For the text-containing cell, return its midpoint in (x, y) coordinate format. 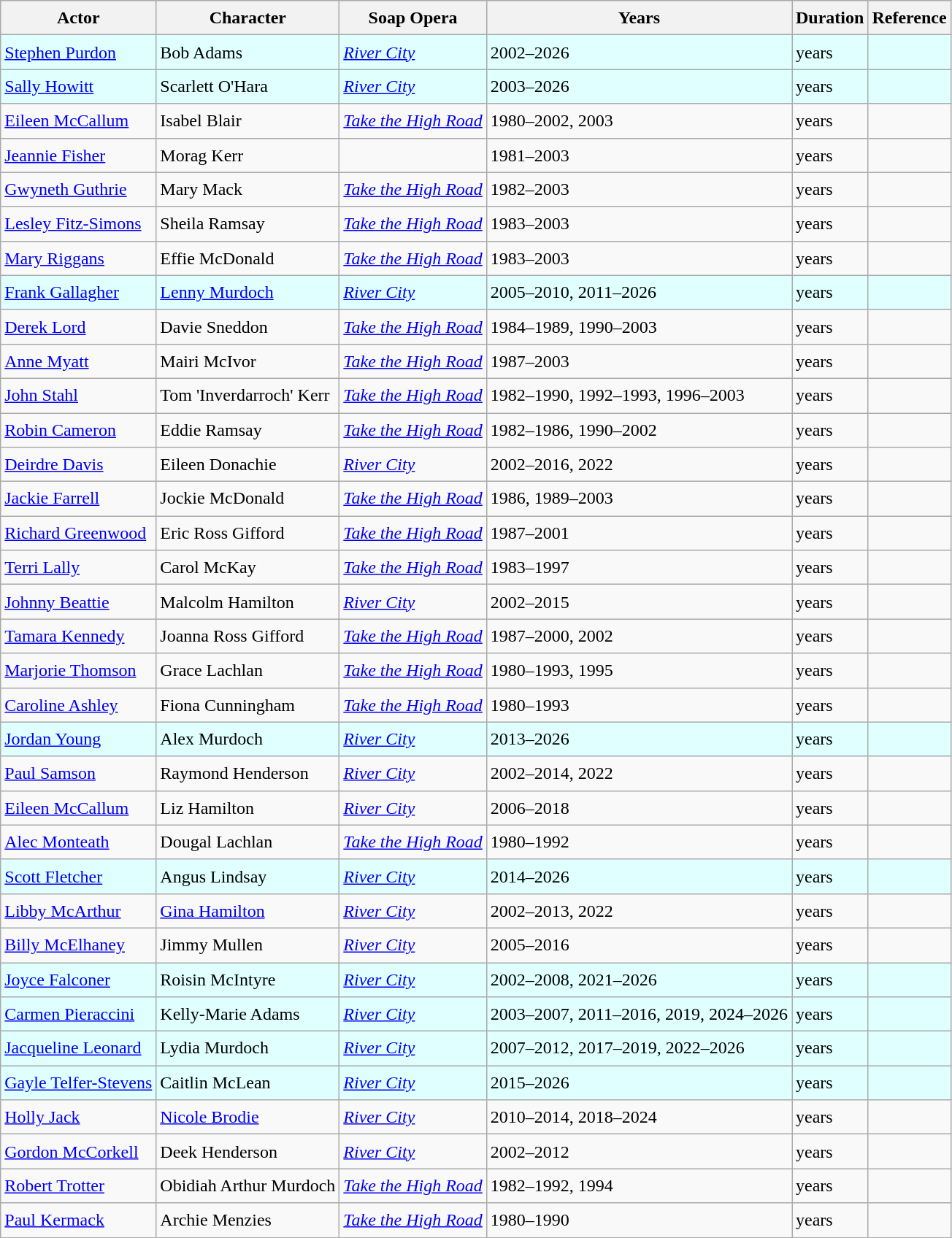
Deirdre Davis (79, 464)
Actor (79, 18)
Obidiah Arthur Murdoch (248, 1185)
Caitlin McLean (248, 1083)
Kelly-Marie Adams (248, 1015)
2002–2012 (639, 1152)
Lesley Fitz-Simons (79, 223)
1987–2001 (639, 533)
Libby McArthur (79, 911)
Robin Cameron (79, 431)
Lenny Murdoch (248, 292)
Gayle Telfer-Stevens (79, 1083)
1983–1997 (639, 568)
1987–2003 (639, 361)
2002–2026 (639, 53)
Duration (829, 18)
Terri Lally (79, 568)
1982–1992, 1994 (639, 1185)
2002–2008, 2021–2026 (639, 980)
2005–2016 (639, 945)
2003–2026 (639, 86)
Eric Ross Gifford (248, 533)
Paul Samson (79, 774)
Sally Howitt (79, 86)
Jordan Young (79, 739)
2002–2016, 2022 (639, 464)
Gwyneth Guthrie (79, 190)
Soap Opera (413, 18)
Carmen Pieraccini (79, 1015)
1986, 1989–2003 (639, 499)
Joyce Falconer (79, 980)
Morag Kerr (248, 155)
Derek Lord (79, 327)
1982–1986, 1990–2002 (639, 431)
2007–2012, 2017–2019, 2022–2026 (639, 1048)
Dougal Lachlan (248, 842)
1987–2000, 2002 (639, 637)
Nicole Brodie (248, 1117)
2014–2026 (639, 876)
Gina Hamilton (248, 911)
Fiona Cunningham (248, 705)
Mairi McIvor (248, 361)
Stephen Purdon (79, 53)
Tom 'Inverdarroch' Kerr (248, 396)
Archie Menzies (248, 1220)
Reference (910, 18)
Roisin McIntyre (248, 980)
Grace Lachlan (248, 670)
1982–2003 (639, 190)
Carol McKay (248, 568)
1980–2002, 2003 (639, 121)
Lydia Murdoch (248, 1048)
Jimmy Mullen (248, 945)
2013–2026 (639, 739)
Jeannie Fisher (79, 155)
Angus Lindsay (248, 876)
Jacqueline Leonard (79, 1048)
2006–2018 (639, 807)
Alex Murdoch (248, 739)
Robert Trotter (79, 1185)
Scarlett O'Hara (248, 86)
1980–1993 (639, 705)
Eddie Ramsay (248, 431)
1982–1990, 1992–1993, 1996–2003 (639, 396)
Alec Monteath (79, 842)
Bob Adams (248, 53)
Mary Mack (248, 190)
1984–1989, 1990–2003 (639, 327)
1980–1993, 1995 (639, 670)
Jockie McDonald (248, 499)
Raymond Henderson (248, 774)
Scott Fletcher (79, 876)
Marjorie Thomson (79, 670)
Richard Greenwood (79, 533)
Gordon McCorkell (79, 1152)
2015–2026 (639, 1083)
2010–2014, 2018–2024 (639, 1117)
Holly Jack (79, 1117)
Years (639, 18)
Malcolm Hamilton (248, 601)
Deek Henderson (248, 1152)
1981–2003 (639, 155)
2002–2014, 2022 (639, 774)
Joanna Ross Gifford (248, 637)
Davie Sneddon (248, 327)
Character (248, 18)
Mary Riggans (79, 258)
Tamara Kennedy (79, 637)
Billy McElhaney (79, 945)
Eileen Donachie (248, 464)
Paul Kermack (79, 1220)
Caroline Ashley (79, 705)
1980–1990 (639, 1220)
Sheila Ramsay (248, 223)
2003–2007, 2011–2016, 2019, 2024–2026 (639, 1015)
Frank Gallagher (79, 292)
2005–2010, 2011–2026 (639, 292)
2002–2015 (639, 601)
2002–2013, 2022 (639, 911)
Johnny Beattie (79, 601)
Jackie Farrell (79, 499)
Effie McDonald (248, 258)
Anne Myatt (79, 361)
1980–1992 (639, 842)
John Stahl (79, 396)
Liz Hamilton (248, 807)
Isabel Blair (248, 121)
